Detect which cell encompasses the target text, then output its [x, y] center coordinate. 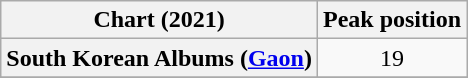
Chart (2021) [160, 20]
19 [392, 58]
Peak position [392, 20]
South Korean Albums (Gaon) [160, 58]
